Provide the [X, Y] coordinate of the cell's center where the given text is located.  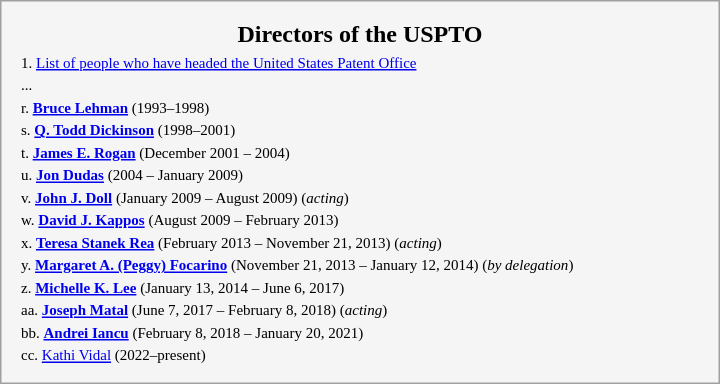
bb. Andrei Iancu (February 8, 2018 – January 20, 2021) [360, 332]
... [360, 85]
y. Margaret A. (Peggy) Focarino (November 21, 2013 – January 12, 2014) (by delegation) [360, 265]
x. Teresa Stanek Rea (February 2013 – November 21, 2013) (acting) [360, 242]
r. Bruce Lehman (1993–1998) [360, 108]
1. List of people who have headed the United States Patent Office [360, 62]
u. Jon Dudas (2004 – January 2009) [360, 175]
v. John J. Doll (January 2009 – August 2009) (acting) [360, 198]
z. Michelle K. Lee (January 13, 2014 – June 6, 2017) [360, 288]
Directors of the USPTO [360, 35]
cc. Kathi Vidal (2022–present) [360, 355]
aa. Joseph Matal (June 7, 2017 – February 8, 2018) (acting) [360, 310]
t. James E. Rogan (December 2001 – 2004) [360, 152]
w. David J. Kappos (August 2009 – February 2013) [360, 220]
s. Q. Todd Dickinson (1998–2001) [360, 130]
